For the text-containing cell, return its midpoint in [X, Y] coordinate format. 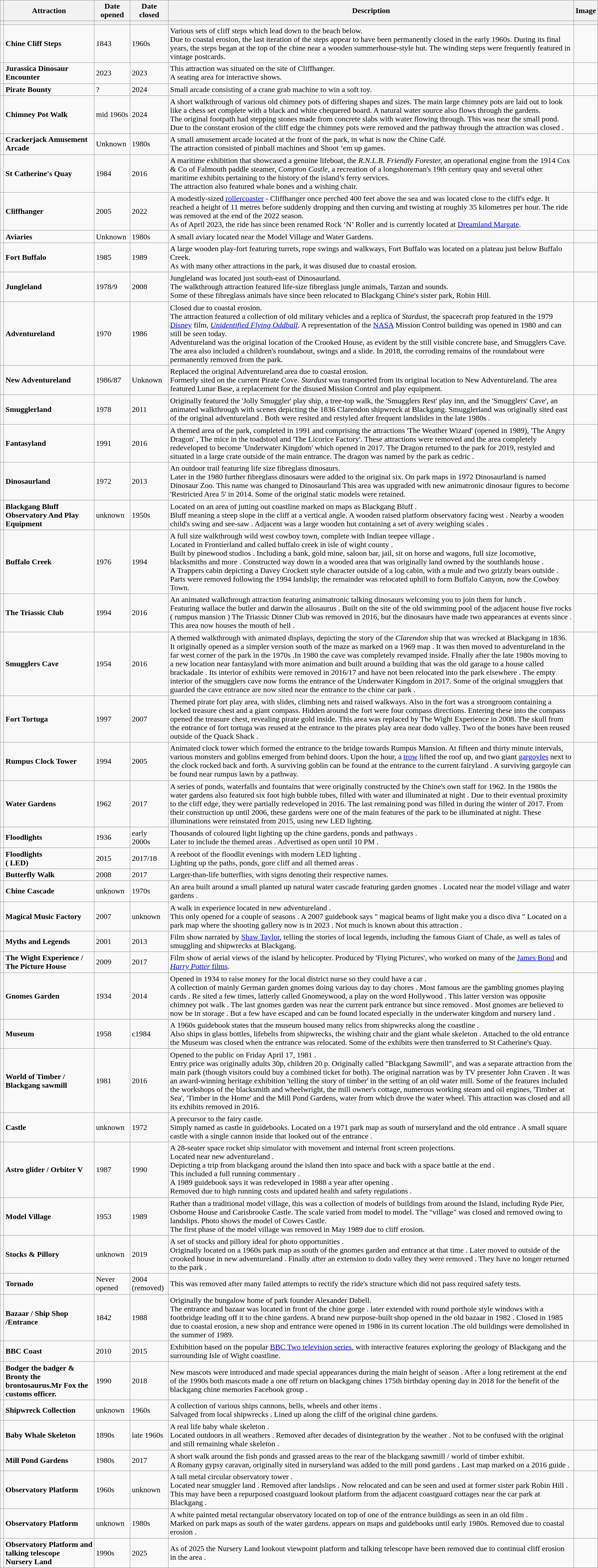
2001 [112, 941]
Blackgang Bluff Observatory And Play Equipment [49, 515]
Jurassica Dinosaur Encounter [49, 73]
The Triassic Club [49, 613]
2025 [149, 1553]
Buffalo Creek [49, 562]
St Catherine's Quay [49, 173]
mid 1960s [112, 114]
c1984 [149, 1034]
Chimney Pot Walk [49, 114]
Stocks & Pillory [49, 1255]
Aviaries [49, 236]
Fort Tortuga [49, 719]
Attraction [49, 11]
Cliffhanger [49, 212]
Rumpus Clock Tower [49, 761]
Small arcade consisting of a crane grab machine to win a soft toy. [371, 89]
Myths and Legends [49, 941]
Baby Whale Skeleton [49, 1435]
2010 [112, 1351]
Film show of aerial views of the island by helicopter. Produced by 'Flying Pictures', who worked on many of the James Bond and Harry Potter films. [371, 962]
Larger-than-life butterflies, with signs denoting their respective names. [371, 875]
2019 [149, 1255]
A reeboot of the floodlit evenings with modern LED lighting .Lighting up the paths, ponds, gore cliff and all themed areas . [371, 858]
Description [371, 11]
Image [586, 11]
1970 [112, 334]
early 2000s [149, 837]
1842 [112, 1317]
2009 [112, 962]
? [112, 89]
2017/18 [149, 858]
Crackerjack Amusement Arcade [49, 144]
1954 [112, 664]
1890s [112, 1435]
Fort Buffalo [49, 257]
Smugglers Cave [49, 664]
1988 [149, 1317]
2004 (removed) [149, 1284]
Observatory Platform and talking telescopeNursery Land [49, 1553]
1981 [112, 1081]
1978 [112, 410]
Magical Music Factory [49, 916]
This attraction was situated on the site of Cliffhanger.A seating area for interactive shows. [371, 73]
Bazaar / Ship Shop /Entrance [49, 1317]
Pirate Bounty [49, 89]
Date opened [112, 11]
Thousands of coloured light lighting up the chine gardens, ponds and pathways .Later to include the themed areas . Advertised as open until 10 PM . [371, 837]
1978/9 [112, 287]
1958 [112, 1034]
Water Gardens [49, 804]
Chine Cascade [49, 891]
As of 2025 the Nursery Land lookout viewpoint platform and talking telescope have been removed due to continual cliff erosion in the area . [371, 1553]
Castle [49, 1127]
Smugglerland [49, 410]
1970s [149, 891]
Never opened [112, 1284]
1986/87 [112, 380]
1987 [112, 1170]
1985 [112, 257]
1984 [112, 173]
2022 [149, 212]
An area built around a small planted up natural water cascade featuring garden gnomes . Located near the model village and water gardens . [371, 891]
1953 [112, 1216]
Dinosaurland [49, 481]
1976 [112, 562]
A small aviary located near the Model Village and Water Gardens. [371, 236]
World of Timber / Blackgang sawmill [49, 1081]
Floodlights [49, 837]
The Wight Experience / The Picture House [49, 962]
1950s [149, 515]
2011 [149, 410]
Chine Cliff Steps [49, 43]
Tornado [49, 1284]
1991 [112, 444]
late 1960s [149, 1435]
BBC Coast [49, 1351]
Adventureland [49, 334]
1962 [112, 804]
2014 [149, 996]
1936 [112, 837]
Bodger the badger & Bronty the brontosaurus.Mr Fox the customs officer. [49, 1380]
Butterfly Walk [49, 875]
Jungleland [49, 287]
1997 [112, 719]
New Adventureland [49, 380]
1990s [112, 1553]
1934 [112, 996]
Date closed [149, 11]
2018 [149, 1380]
Astro glider / Orbiter V [49, 1170]
1986 [149, 334]
Gnomes Garden [49, 996]
Mill Pond Gardens [49, 1460]
Floodlights( LED) [49, 858]
Shipwreck Collection [49, 1410]
This was removed after many failed attempts to rectify the ride's structure which did not pass required safety tests. [371, 1284]
Museum [49, 1034]
Fantasyland [49, 444]
1843 [112, 43]
Model Village [49, 1216]
